From the cell containing the given text, extract its center point as (X, Y) coordinate. 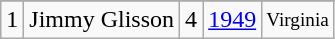
4 (192, 20)
1949 (232, 20)
Virginia (298, 20)
1 (12, 20)
Jimmy Glisson (102, 20)
